Scan for the cell matching the given text and deliver its (X, Y) coordinate at center. 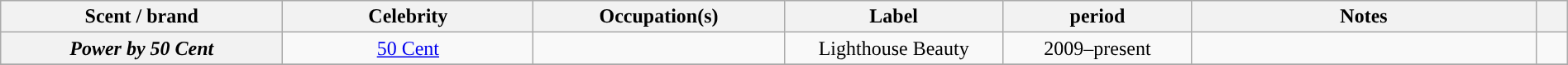
Scent / brand (142, 17)
50 Cent (409, 48)
2009–present (1097, 48)
Power by 50 Cent (142, 48)
Notes (1365, 17)
Lighthouse Beauty (893, 48)
period (1097, 17)
Celebrity (409, 17)
Occupation(s) (658, 17)
Label (893, 17)
